Determine the [X, Y] coordinate at the center of the cell enclosing the given text.  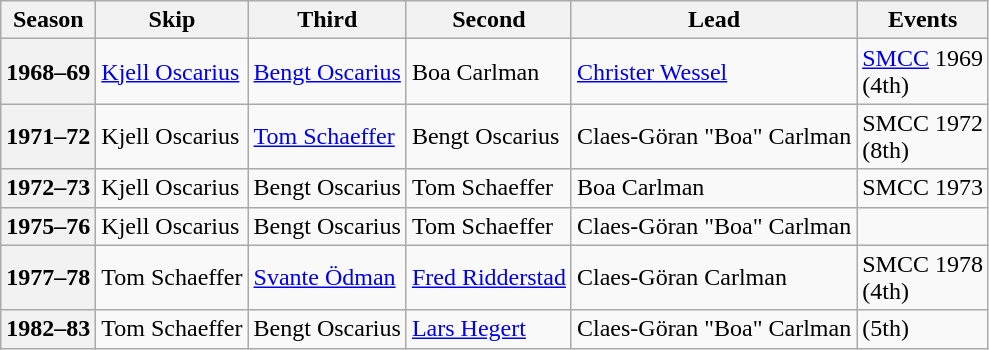
1968–69 [48, 72]
Claes-Göran Carlman [714, 278]
Lars Hegert [488, 329]
Season [48, 20]
Skip [172, 20]
1975–76 [48, 226]
SMCC 1969 (4th) [923, 72]
SMCC 1978 (4th) [923, 278]
Third [327, 20]
Events [923, 20]
1972–73 [48, 188]
Christer Wessel [714, 72]
1982–83 [48, 329]
Svante Ödman [327, 278]
1977–78 [48, 278]
Lead [714, 20]
Second [488, 20]
(5th) [923, 329]
1971–72 [48, 136]
SMCC 1972 (8th) [923, 136]
Fred Ridderstad [488, 278]
SMCC 1973 [923, 188]
